Return [X, Y] of the center of cell containing provided text 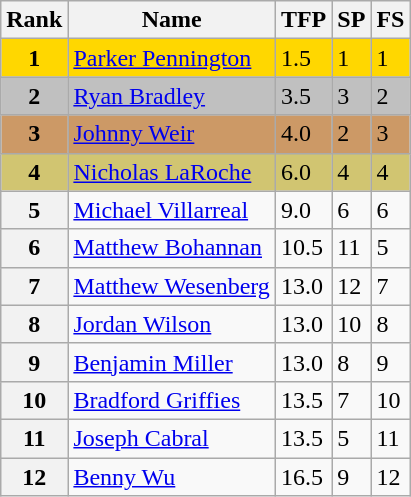
4.0 [303, 134]
Nicholas LaRoche [172, 172]
16.5 [303, 477]
1.5 [303, 58]
10.5 [303, 248]
TFP [303, 20]
Matthew Bohannan [172, 248]
Ryan Bradley [172, 96]
3.5 [303, 96]
Bradford Griffies [172, 400]
Johnny Weir [172, 134]
Matthew Wesenberg [172, 286]
Benjamin Miller [172, 362]
Rank [34, 20]
Joseph Cabral [172, 438]
Benny Wu [172, 477]
FS [390, 20]
Jordan Wilson [172, 324]
9.0 [303, 210]
Name [172, 20]
Michael Villarreal [172, 210]
Parker Pennington [172, 58]
6.0 [303, 172]
SP [352, 20]
